Provide the [x, y] coordinate of the cell's center where the given text is located.  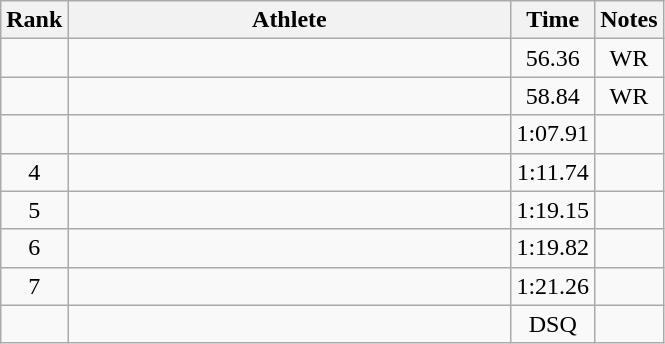
Time [553, 20]
Athlete [290, 20]
DSQ [553, 324]
5 [34, 210]
1:07.91 [553, 134]
58.84 [553, 96]
1:11.74 [553, 172]
Notes [629, 20]
Rank [34, 20]
1:19.82 [553, 248]
4 [34, 172]
6 [34, 248]
1:19.15 [553, 210]
1:21.26 [553, 286]
56.36 [553, 58]
7 [34, 286]
